Determine the (x, y) coordinate at the center of the cell enclosing the given text.  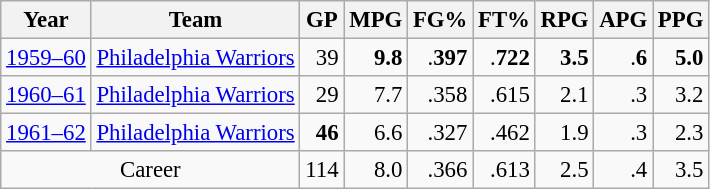
Career (150, 170)
PPG (681, 20)
2.5 (564, 170)
Team (196, 20)
FT% (504, 20)
APG (624, 20)
46 (322, 133)
1959–60 (46, 58)
8.0 (376, 170)
5.0 (681, 58)
2.1 (564, 95)
.358 (440, 95)
.722 (504, 58)
9.8 (376, 58)
.462 (504, 133)
7.7 (376, 95)
GP (322, 20)
.397 (440, 58)
29 (322, 95)
2.3 (681, 133)
.366 (440, 170)
39 (322, 58)
.613 (504, 170)
1960–61 (46, 95)
.4 (624, 170)
3.2 (681, 95)
RPG (564, 20)
114 (322, 170)
Year (46, 20)
.615 (504, 95)
FG% (440, 20)
6.6 (376, 133)
MPG (376, 20)
1.9 (564, 133)
.327 (440, 133)
.6 (624, 58)
1961–62 (46, 133)
